Extract the (x, y) coordinate from the center of the cell holding the provided text.  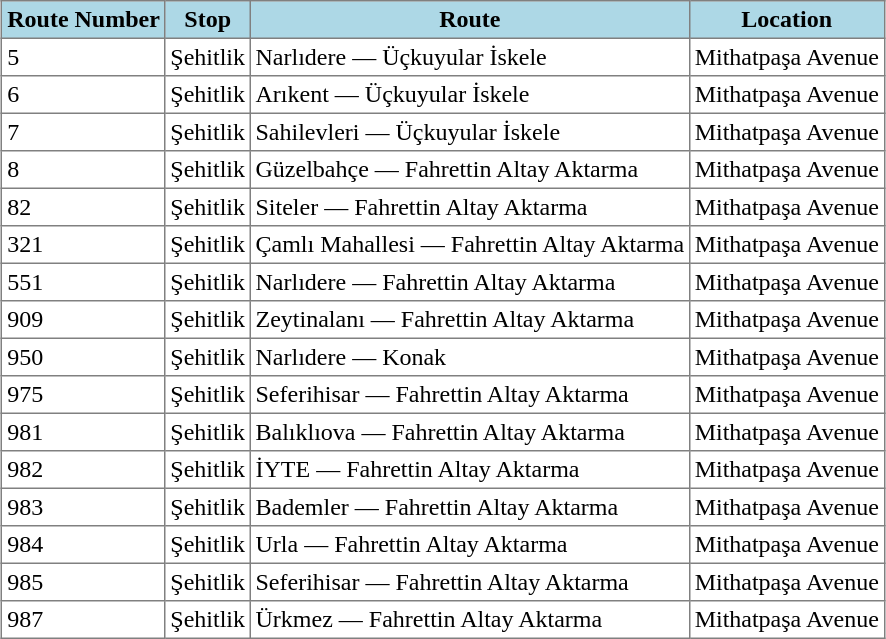
5 (84, 57)
984 (84, 545)
82 (84, 207)
985 (84, 582)
909 (84, 320)
975 (84, 395)
551 (84, 282)
Stop (208, 20)
Çamlı Mahallesi — Fahrettin Altay Aktarma (470, 245)
Ürkmez — Fahrettin Altay Aktarma (470, 620)
Balıklıova — Fahrettin Altay Aktarma (470, 432)
Siteler — Fahrettin Altay Aktarma (470, 207)
Bademler — Fahrettin Altay Aktarma (470, 507)
İYTE — Fahrettin Altay Aktarma (470, 470)
7 (84, 132)
981 (84, 432)
Route (470, 20)
Urla — Fahrettin Altay Aktarma (470, 545)
983 (84, 507)
8 (84, 170)
987 (84, 620)
Sahilevleri — Üçkuyular İskele (470, 132)
Zeytinalanı — Fahrettin Altay Aktarma (470, 320)
Route Number (84, 20)
Arıkent — Üçkuyular İskele (470, 95)
982 (84, 470)
950 (84, 357)
321 (84, 245)
6 (84, 95)
Narlıdere — Konak (470, 357)
Location (786, 20)
Narlıdere — Fahrettin Altay Aktarma (470, 282)
Narlıdere — Üçkuyular İskele (470, 57)
Güzelbahçe — Fahrettin Altay Aktarma (470, 170)
